Identify which cell holds the provided text, then report its [X, Y] central coordinate. 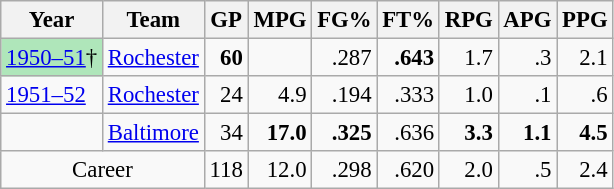
.298 [344, 170]
FT% [408, 20]
FG% [344, 20]
.6 [585, 95]
RPG [468, 20]
118 [226, 170]
Baltimore [153, 133]
2.0 [468, 170]
GP [226, 20]
.1 [528, 95]
.643 [408, 58]
12.0 [280, 170]
MPG [280, 20]
17.0 [280, 133]
.194 [344, 95]
4.9 [280, 95]
1.0 [468, 95]
4.5 [585, 133]
PPG [585, 20]
2.4 [585, 170]
Year [52, 20]
.620 [408, 170]
1.1 [528, 133]
Team [153, 20]
1950–51† [52, 58]
.636 [408, 133]
34 [226, 133]
3.3 [468, 133]
.333 [408, 95]
APG [528, 20]
.5 [528, 170]
Career [102, 170]
.325 [344, 133]
24 [226, 95]
.287 [344, 58]
1.7 [468, 58]
60 [226, 58]
.3 [528, 58]
2.1 [585, 58]
1951–52 [52, 95]
